Identify which cell holds the provided text, then report its (x, y) central coordinate. 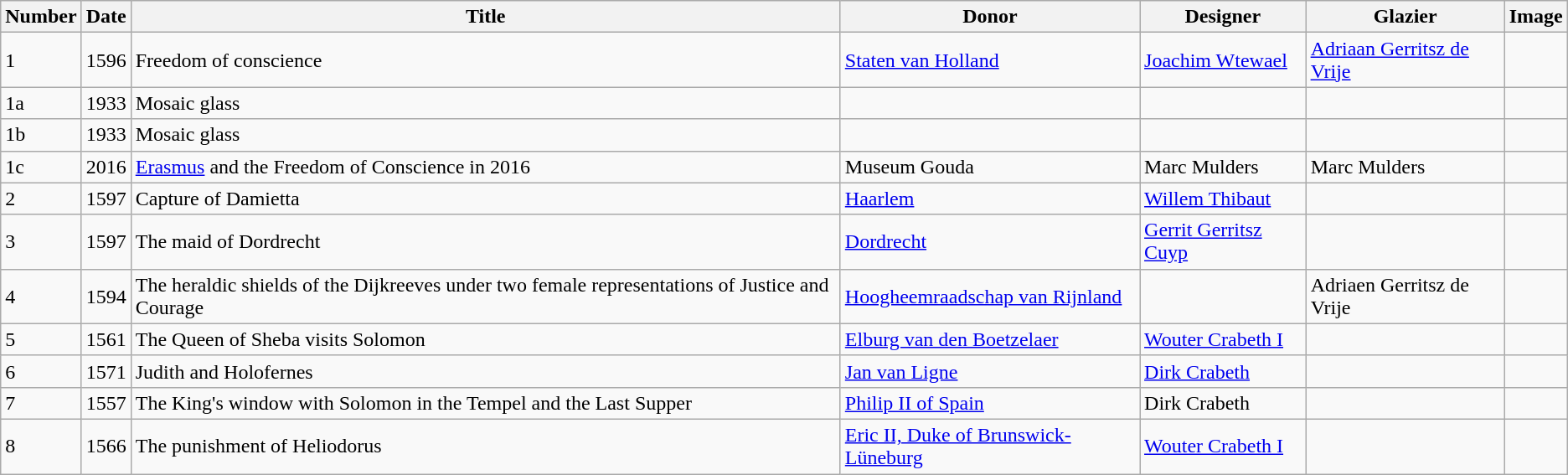
Elburg van den Boetzelaer (990, 339)
Erasmus and the Freedom of Conscience in 2016 (486, 167)
1561 (106, 339)
Jan van Ligne (990, 371)
The King's window with Solomon in the Tempel and the Last Supper (486, 403)
Museum Gouda (990, 167)
Haarlem (990, 199)
Dordrecht (990, 241)
1557 (106, 403)
Image (1536, 17)
Philip II of Spain (990, 403)
6 (41, 371)
Hoogheemraadschap van Rijnland (990, 297)
Donor (990, 17)
Capture of Damietta (486, 199)
1a (41, 103)
The maid of Dordrecht (486, 241)
Joachim Wtewael (1223, 60)
5 (41, 339)
2016 (106, 167)
1571 (106, 371)
Adriaen Gerritsz de Vrije (1406, 297)
Judith and Holofernes (486, 371)
Number (41, 17)
1b (41, 135)
The punishment of Heliodorus (486, 446)
1594 (106, 297)
The Queen of Sheba visits Solomon (486, 339)
4 (41, 297)
8 (41, 446)
Glazier (1406, 17)
Gerrit Gerritsz Cuyp (1223, 241)
The heraldic shields of the Dijkreeves under two female representations of Justice and Courage (486, 297)
2 (41, 199)
3 (41, 241)
Eric II, Duke of Brunswick-Lüneburg (990, 446)
Freedom of conscience (486, 60)
Title (486, 17)
1596 (106, 60)
1566 (106, 446)
Adriaan Gerritsz de Vrije (1406, 60)
7 (41, 403)
Designer (1223, 17)
Staten van Holland (990, 60)
1c (41, 167)
Willem Thibaut (1223, 199)
Date (106, 17)
1 (41, 60)
